Extract the [x, y] coordinate from the center of the cell holding the provided text.  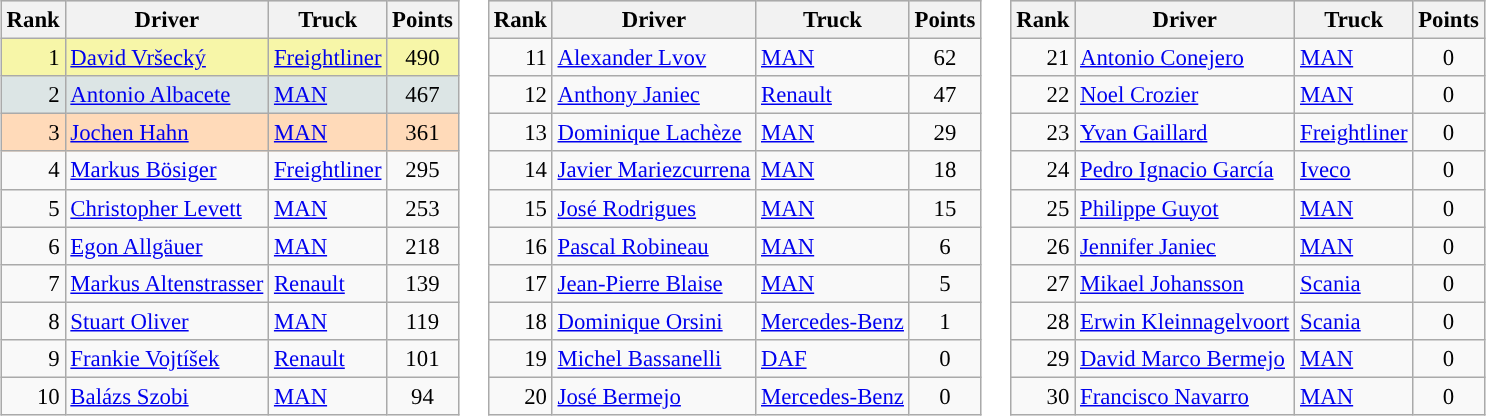
Pascal Robineau [654, 246]
467 [422, 95]
24 [1043, 170]
Anthony Janiec [654, 95]
Dominique Lachèze [654, 133]
Yvan Gaillard [1185, 133]
9 [33, 358]
7 [33, 283]
23 [1043, 133]
119 [422, 321]
Balázs Szobi [167, 396]
12 [520, 95]
490 [422, 58]
10 [33, 396]
3 [33, 133]
361 [422, 133]
62 [944, 58]
Antonio Conejero [1185, 58]
26 [1043, 246]
Javier Mariezcurrena [654, 170]
2 [33, 95]
11 [520, 58]
Pedro Ignacio García [1185, 170]
28 [1043, 321]
Frankie Vojtíšek [167, 358]
Erwin Kleinnagelvoort [1185, 321]
14 [520, 170]
David Marco Bermejo [1185, 358]
Alexander Lvov [654, 58]
139 [422, 283]
Francisco Navarro [1185, 396]
Markus Altenstrasser [167, 283]
Noel Crozier [1185, 95]
Stuart Oliver [167, 321]
Michel Bassanelli [654, 358]
Iveco [1354, 170]
DAF [833, 358]
21 [1043, 58]
Dominique Orsini [654, 321]
Mikael Johansson [1185, 283]
Jennifer Janiec [1185, 246]
22 [1043, 95]
17 [520, 283]
16 [520, 246]
295 [422, 170]
8 [33, 321]
25 [1043, 208]
José Bermejo [654, 396]
Philippe Guyot [1185, 208]
David Vršecký [167, 58]
19 [520, 358]
13 [520, 133]
27 [1043, 283]
Antonio Albacete [167, 95]
20 [520, 396]
94 [422, 396]
47 [944, 95]
Egon Allgäuer [167, 246]
30 [1043, 396]
Christopher Levett [167, 208]
José Rodrigues [654, 208]
Markus Bösiger [167, 170]
101 [422, 358]
218 [422, 246]
Jochen Hahn [167, 133]
253 [422, 208]
Jean-Pierre Blaise [654, 283]
4 [33, 170]
